Search for the cell housing the specified text and yield its [x, y] center coordinate. 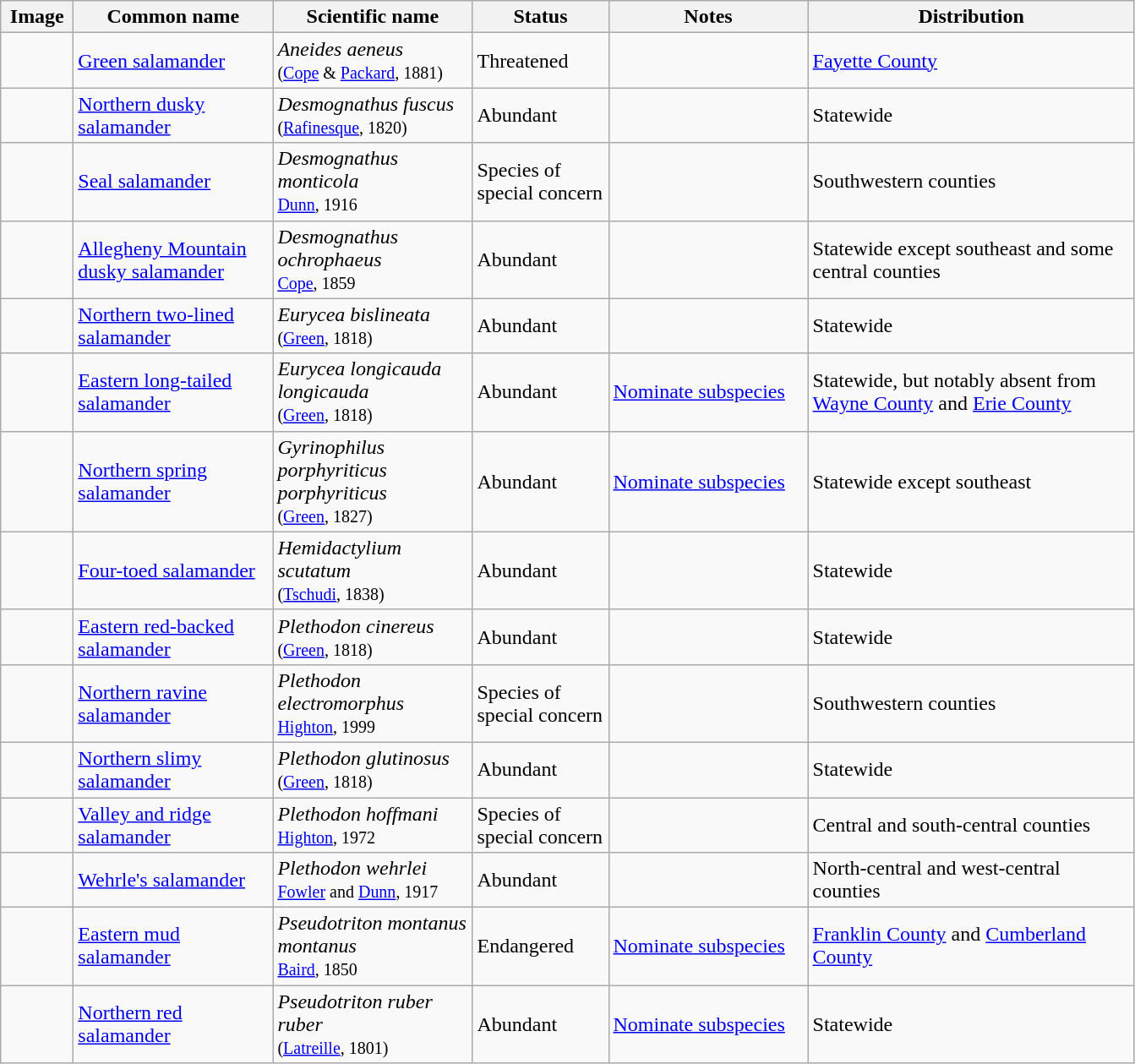
Scientific name [373, 17]
Northern dusky salamander [173, 115]
Seal salamander [173, 182]
Desmognathus fuscus(Rafinesque, 1820) [373, 115]
Wehrle's salamander [173, 881]
Plethodon electromorphusHighton, 1999 [373, 703]
Franklin County and Cumberland County [971, 947]
Eurycea longicauda longicauda(Green, 1818) [373, 392]
Common name [173, 17]
Four-toed salamander [173, 570]
Pseudotriton montanus montanusBaird, 1850 [373, 947]
Desmognathus monticolaDunn, 1916 [373, 182]
Desmognathus ochrophaeusCope, 1859 [373, 259]
Hemidactylium scutatum(Tschudi, 1838) [373, 570]
Eastern mud salamander [173, 947]
Allegheny Mountain dusky salamander [173, 259]
Northern spring salamander [173, 482]
Green salamander [173, 61]
North-central and west-central counties [971, 881]
Valley and ridge salamander [173, 825]
Northern red salamander [173, 1024]
Eurycea bislineata(Green, 1818) [373, 326]
Statewide except southeast and some central counties [971, 259]
Northern two-lined salamander [173, 326]
Pseudotriton ruber ruber(Latreille, 1801) [373, 1024]
Eastern long-tailed salamander [173, 392]
Image [37, 17]
Threatened [541, 61]
Statewide, but notably absent from Wayne County and Erie County [971, 392]
Fayette County [971, 61]
Northern ravine salamander [173, 703]
Distribution [971, 17]
Plethodon hoffmaniHighton, 1972 [373, 825]
Central and south-central counties [971, 825]
Northern slimy salamander [173, 769]
Endangered [541, 947]
Plethodon glutinosus(Green, 1818) [373, 769]
Aneides aeneus(Cope & Packard, 1881) [373, 61]
Eastern red-backed salamander [173, 637]
Statewide except southeast [971, 482]
Status [541, 17]
Plethodon wehrleiFowler and Dunn, 1917 [373, 881]
Notes [708, 17]
Gyrinophilus porphyriticus porphyriticus(Green, 1827) [373, 482]
Plethodon cinereus(Green, 1818) [373, 637]
